Detect which cell encompasses the target text, then output its (X, Y) center coordinate. 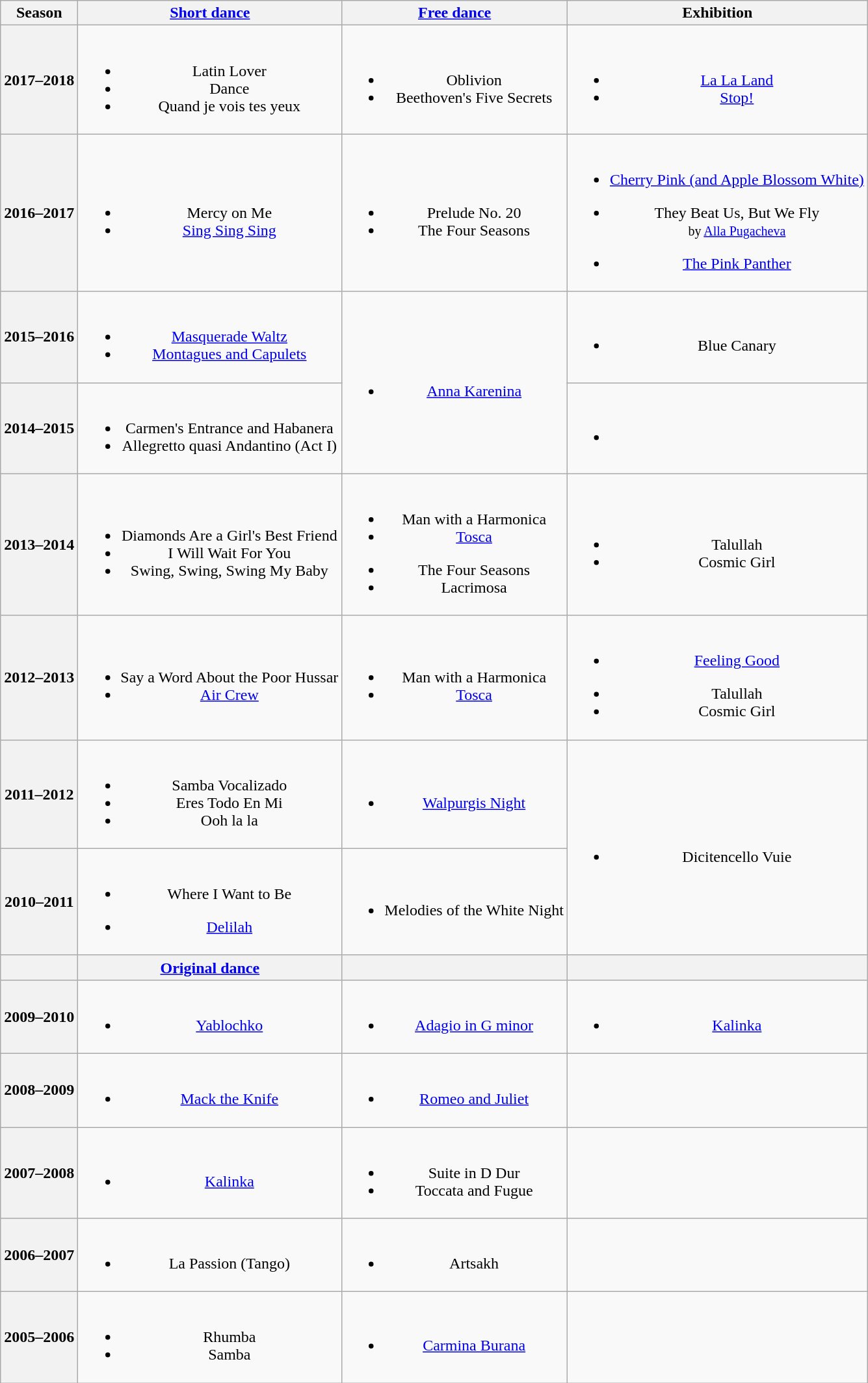
Mack the Knife (210, 1090)
2010–2011 (39, 902)
2006–2007 (39, 1255)
Cherry Pink (and Apple Blossom White) They Beat Us, But We Flyby Alla PugachevaThe Pink Panther (717, 213)
2007–2008 (39, 1172)
2012–2013 (39, 678)
Oblivion Beethoven's Five Secrets (455, 79)
Walpurgis Night (455, 794)
Suite in D Dur Toccata and Fugue (455, 1172)
Adagio in G minor (455, 1016)
Blue Canary (717, 337)
2016–2017 (39, 213)
Season (39, 13)
Dicitencello Vuie (717, 847)
2009–2010 (39, 1016)
Samba Vocalizado Eres Todo En Mi Ooh la la (210, 794)
2017–2018 (39, 79)
Latin Lover Dance Quand je vois tes yeux (210, 79)
Carmina Burana (455, 1337)
Masquerade Waltz Montagues and Capulets (210, 337)
RhumbaSamba (210, 1337)
Anna Karenina (455, 383)
Exhibition (717, 13)
Short dance (210, 13)
Original dance (210, 967)
Diamonds Are a Girl's Best Friend I Will Wait For You Swing, Swing, Swing My Baby (210, 544)
Feeling Good TalullahCosmic Girl (717, 678)
Yablochko (210, 1016)
Carmen's Entrance and Habanera Allegretto quasi Andantino (Act I) (210, 428)
2015–2016 (39, 337)
2008–2009 (39, 1090)
2011–2012 (39, 794)
2013–2014 (39, 544)
TalullahCosmic Girl (717, 544)
Melodies of the White Night (455, 902)
Free dance (455, 13)
Where I Want to Be Delilah (210, 902)
La La LandStop! (717, 79)
Man with a Harmonica Tosca (455, 678)
2005–2006 (39, 1337)
Artsakh (455, 1255)
Say a Word About the Poor Hussar Air Crew (210, 678)
Mercy on Me Sing Sing Sing (210, 213)
2014–2015 (39, 428)
Prelude No. 20 The Four Seasons (455, 213)
La Passion (Tango) (210, 1255)
Man with a Harmonica Tosca The Four Seasons Lacrimosa (455, 544)
Romeo and Juliet (455, 1090)
